Return [X, Y] of the center of cell containing provided text 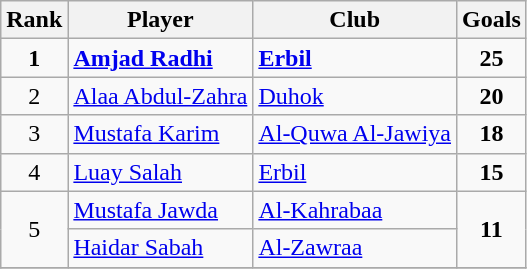
Luay Salah [160, 172]
Haidar Sabah [160, 248]
3 [34, 134]
2 [34, 96]
11 [492, 229]
Al-Kahrabaa [355, 210]
Player [160, 20]
Al-Quwa Al-Jawiya [355, 134]
Alaa Abdul-Zahra [160, 96]
20 [492, 96]
Amjad Radhi [160, 58]
Al-Zawraa [355, 248]
5 [34, 229]
4 [34, 172]
Rank [34, 20]
Duhok [355, 96]
25 [492, 58]
Goals [492, 20]
15 [492, 172]
18 [492, 134]
Mustafa Jawda [160, 210]
Club [355, 20]
Mustafa Karim [160, 134]
1 [34, 58]
